Capture the cell that displays the provided text and extract its [X, Y] central coordinate. 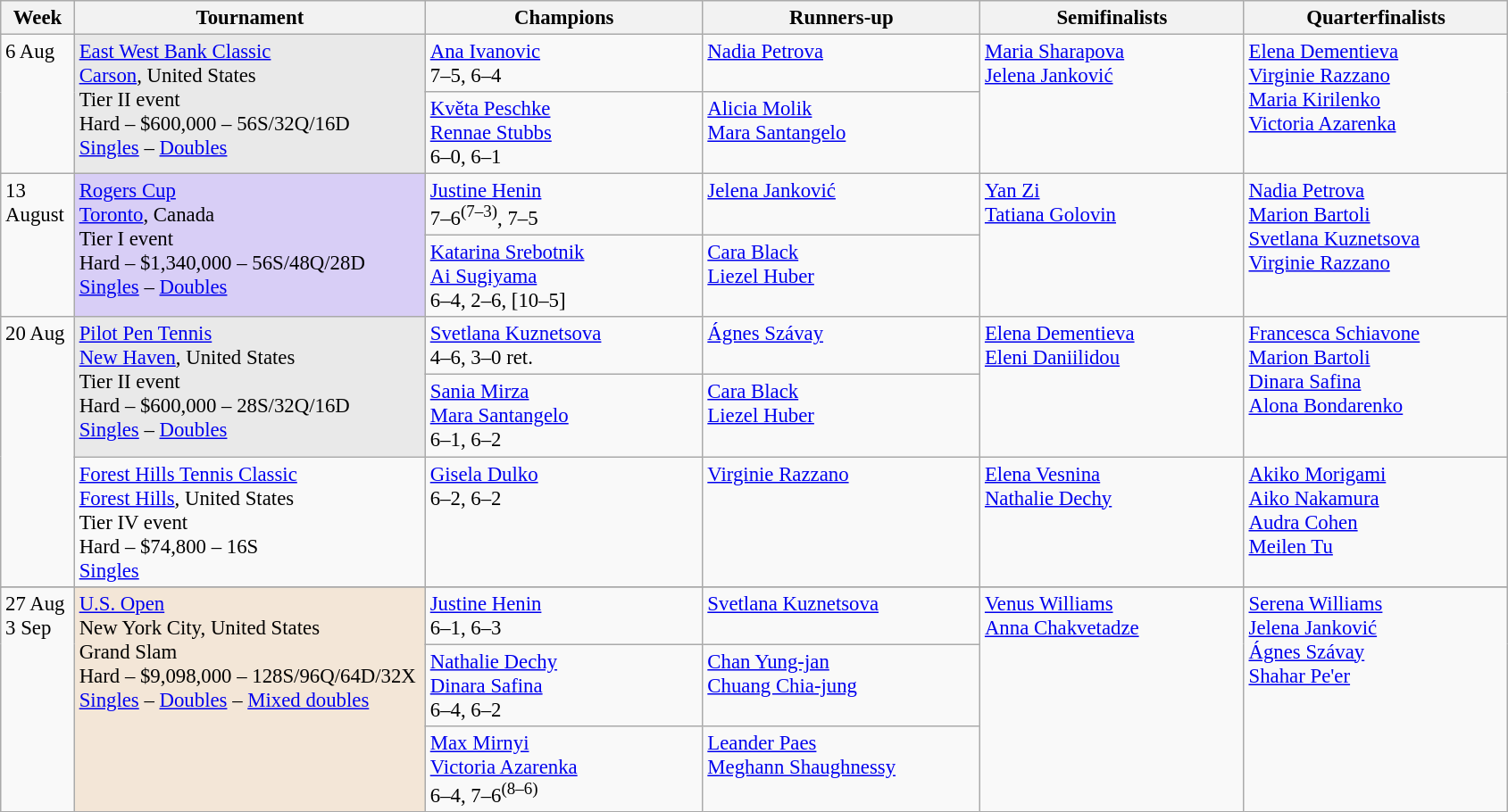
27 Aug3 Sep [37, 699]
East West Bank Classic Carson, United States Tier II eventHard – $600,000 – 56S/32Q/16DSingles – Doubles [250, 104]
Leander Paes Meghann Shaughnessy [841, 768]
Quarterfinalists [1376, 18]
Elena Dementieva Eleni Daniilidou [1112, 387]
Runners-up [841, 18]
Elena Dementieva Virginie Razzano Maria Kirilenko Victoria Azarenka [1376, 104]
Alicia Molik Mara Santangelo [841, 133]
Serena Williams Jelena Janković Ágnes Szávay Shahar Pe'er [1376, 699]
Virginie Razzano [841, 522]
Ana Ivanovic 7–5, 6–4 [564, 64]
Akiko Morigami Aiko Nakamura Audra Cohen Meilen Tu [1376, 522]
Nadia Petrova [841, 64]
U.S. Open New York City, United States Grand SlamHard – $9,098,000 – 128S/96Q/64D/32XSingles – Doubles – Mixed doubles [250, 699]
Tournament [250, 18]
Květa Peschke Rennae Stubbs 6–0, 6–1 [564, 133]
Nadia Petrova Marion Bartoli Svetlana Kuznetsova Virginie Razzano [1376, 246]
Week [37, 18]
13 August [37, 246]
6 Aug [37, 104]
Venus Williams Anna Chakvetadze [1112, 699]
Chan Yung-jan Chuang Chia-jung [841, 685]
Yan Zi Tatiana Golovin [1112, 246]
20 Aug [37, 452]
Ágnes Szávay [841, 346]
Jelena Janković [841, 205]
Semifinalists [1112, 18]
Nathalie Dechy Dinara Safina 6–4, 6–2 [564, 685]
Pilot Pen Tennis New Haven, United StatesTier II eventHard – $600,000 – 28S/32Q/16DSingles – Doubles [250, 387]
Forest Hills Tennis Classic Forest Hills, United States Tier IV eventHard – $74,800 – 16SSingles [250, 522]
Elena Vesnina Nathalie Dechy [1112, 522]
Justine Henin 6–1, 6–3 [564, 616]
Justine Henin 7–6(7–3), 7–5 [564, 205]
Svetlana Kuznetsova [841, 616]
Rogers Cup Toronto, Canada Tier I eventHard – $1,340,000 – 56S/48Q/28DSingles – Doubles [250, 246]
Sania Mirza Mara Santangelo 6–1, 6–2 [564, 416]
Katarina Srebotnik Ai Sugiyama 6–4, 2–6, [10–5] [564, 277]
Champions [564, 18]
Svetlana Kuznetsova 4–6, 3–0 ret. [564, 346]
Francesca Schiavone Marion Bartoli Dinara Safina Alona Bondarenko [1376, 387]
Maria Sharapova Jelena Janković [1112, 104]
Max Mirnyi Victoria Azarenka 6–4, 7–6(8–6) [564, 768]
Gisela Dulko 6–2, 6–2 [564, 522]
